Capture the cell that displays the provided text and extract its [X, Y] central coordinate. 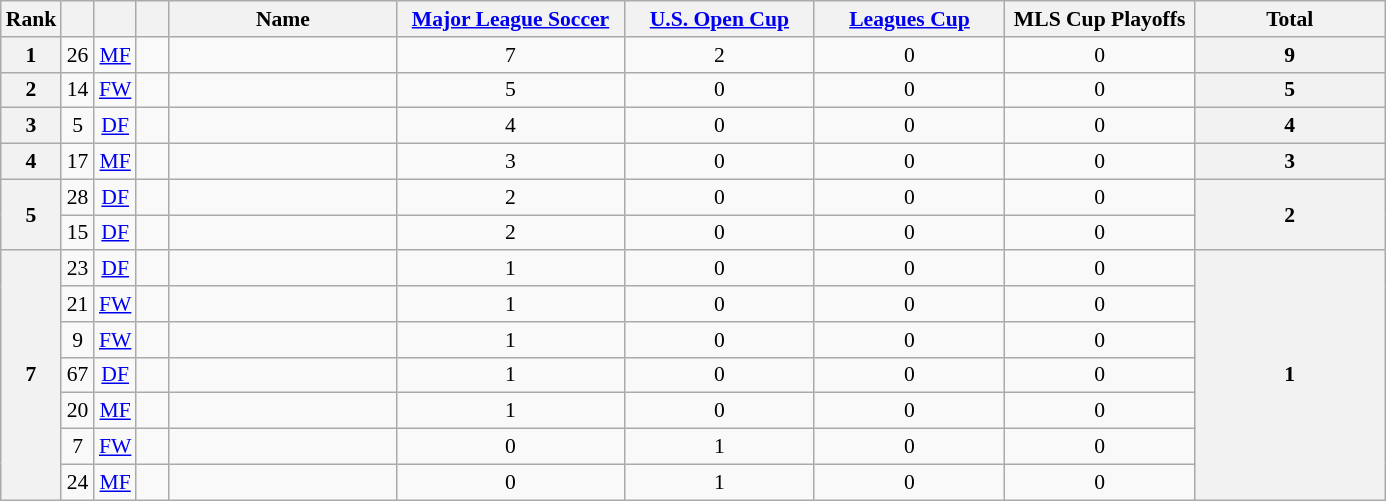
20 [78, 411]
15 [78, 233]
14 [78, 90]
23 [78, 269]
U.S. Open Cup [719, 19]
Major League Soccer [511, 19]
67 [78, 375]
Name [283, 19]
17 [78, 162]
21 [78, 304]
24 [78, 482]
Leagues Cup [909, 19]
Rank [32, 19]
28 [78, 197]
26 [78, 55]
Total [1290, 19]
MLS Cup Playoffs [1100, 19]
